Return (X, Y) of the center of cell containing provided text 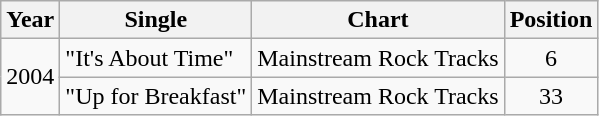
"Up for Breakfast" (156, 96)
"It's About Time" (156, 58)
Year (30, 20)
Position (551, 20)
Chart (378, 20)
Single (156, 20)
6 (551, 58)
2004 (30, 77)
33 (551, 96)
